Find where the given text appears and provide that cell's center as [X, Y] coordinate. 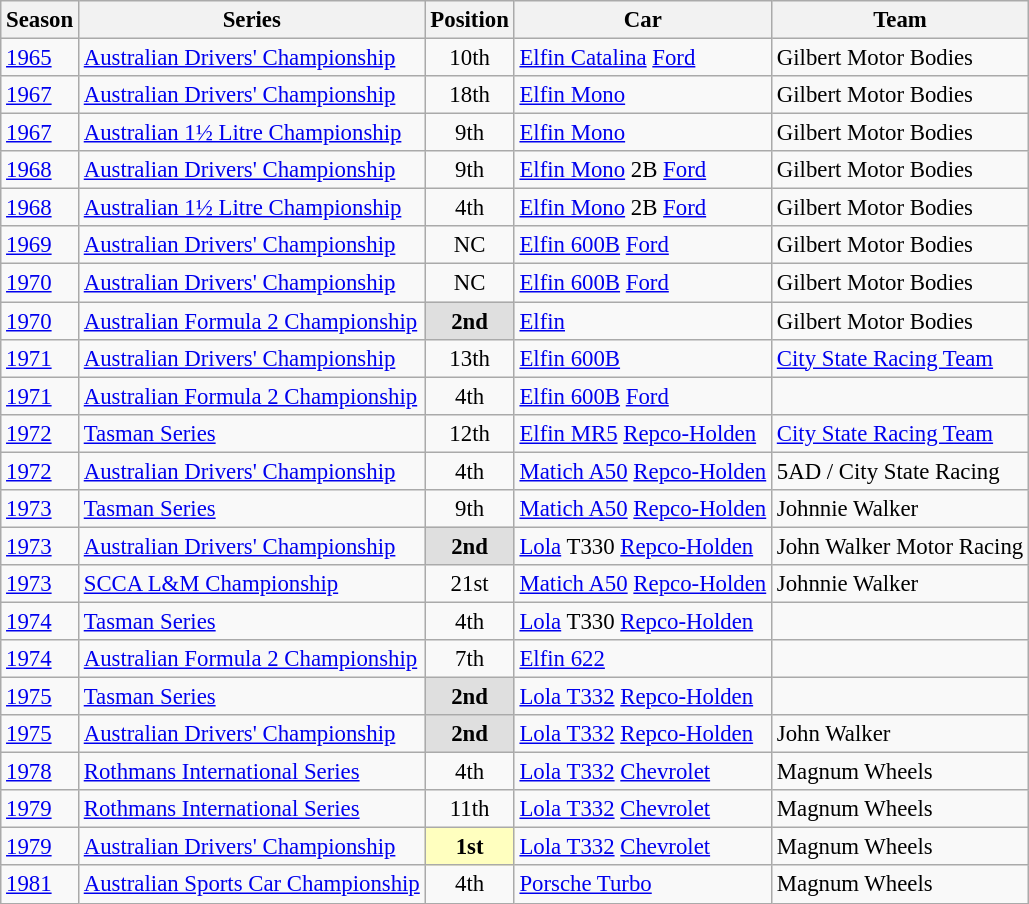
Team [900, 20]
12th [470, 433]
Elfin 600B [642, 358]
1969 [40, 245]
1981 [40, 885]
Elfin MR5 Repco-Holden [642, 433]
11th [470, 809]
Porsche Turbo [642, 885]
Car [642, 20]
5AD / City State Racing [900, 471]
1965 [40, 58]
SCCA L&M Championship [252, 584]
21st [470, 584]
John Walker Motor Racing [900, 546]
Series [252, 20]
18th [470, 95]
Elfin [642, 321]
1st [470, 847]
Australian Sports Car Championship [252, 885]
7th [470, 659]
Position [470, 20]
1978 [40, 772]
Elfin Catalina Ford [642, 58]
Season [40, 20]
13th [470, 358]
John Walker [900, 734]
Elfin 622 [642, 659]
10th [470, 58]
